Detect which cell encompasses the target text, then output its (X, Y) center coordinate. 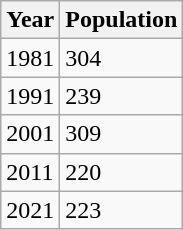
2021 (30, 210)
1991 (30, 96)
Population (122, 20)
220 (122, 172)
239 (122, 96)
2011 (30, 172)
Year (30, 20)
223 (122, 210)
2001 (30, 134)
309 (122, 134)
304 (122, 58)
1981 (30, 58)
